Find where the given text appears and provide that cell's center as (x, y) coordinate. 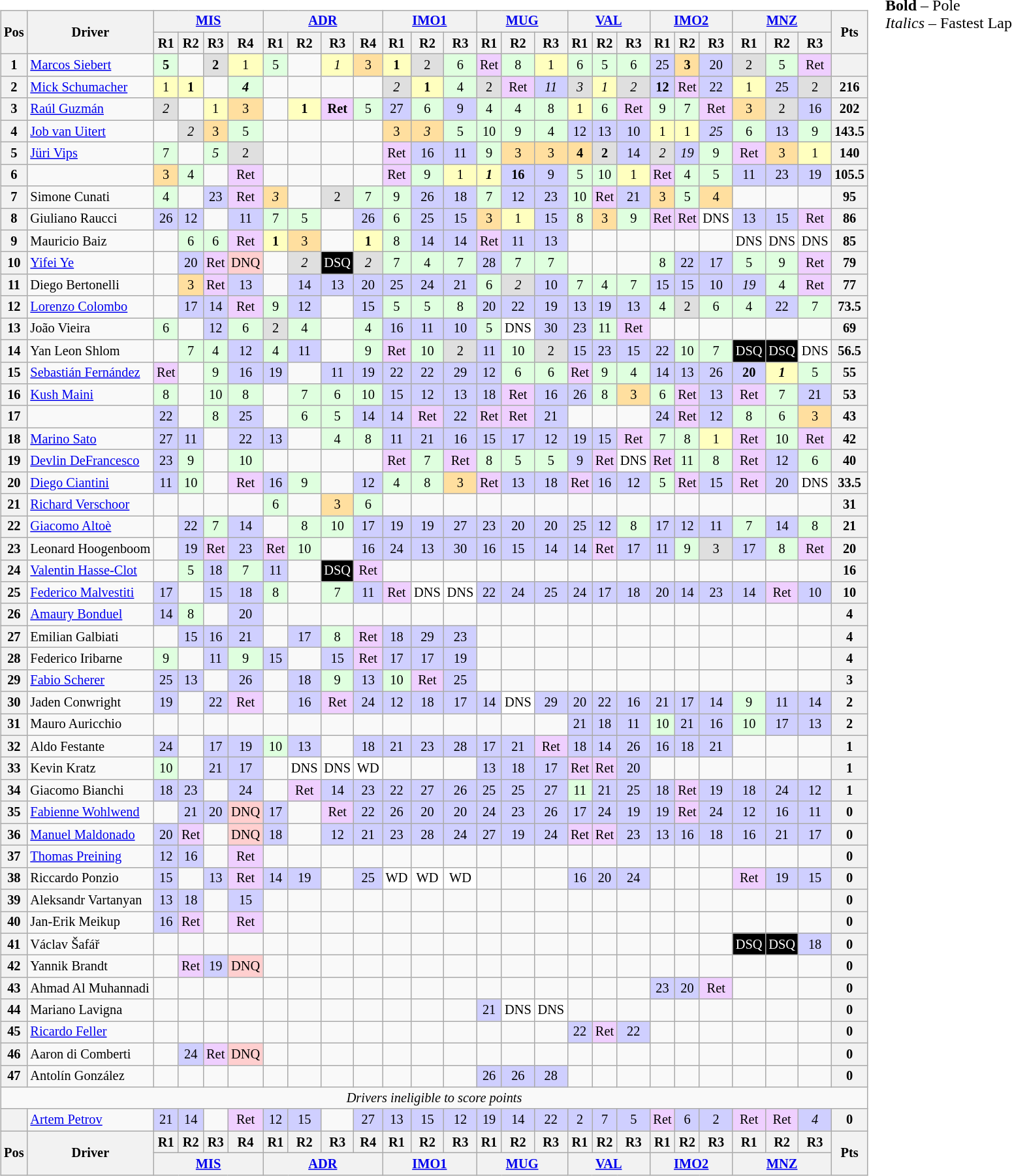
39 (14, 900)
Federico Iribarne (90, 659)
140 (849, 153)
77 (849, 285)
Devlin DeFrancesco (90, 461)
Antolín González (90, 1076)
Thomas Preining (90, 857)
Fabio Scherer (90, 680)
Václav Šafář (90, 944)
Riccardo Ponzio (90, 878)
Ricardo Feller (90, 1032)
Fabienne Wohlwend (90, 812)
38 (14, 878)
105.5 (849, 175)
Federico Malvestiti (90, 593)
Giacomo Bianchi (90, 791)
143.5 (849, 131)
Giuliano Raucci (90, 219)
79 (849, 263)
Marcos Siebert (90, 65)
Leonard Hoogenboom (90, 548)
Giacomo Altoè (90, 527)
Kevin Kratz (90, 769)
33 (14, 769)
56.5 (849, 351)
32 (14, 746)
Aleksandr Vartanyan (90, 900)
Jaden Conwright (90, 703)
Amaury Bonduel (90, 614)
33.5 (849, 483)
Richard Verschoor (90, 505)
Marino Sato (90, 439)
Sebastián Fernández (90, 373)
Aaron di Comberti (90, 1054)
95 (849, 197)
Ahmad Al Muhannadi (90, 989)
41 (14, 944)
Lorenzo Colombo (90, 307)
Artem Petrov (90, 1120)
55 (849, 373)
46 (14, 1054)
Yifei Ye (90, 263)
35 (14, 812)
202 (849, 109)
85 (849, 241)
Emilian Galbiati (90, 637)
Jan-Erik Meikup (90, 923)
Mariano Lavigna (90, 1010)
47 (14, 1076)
34 (14, 791)
João Vieira (90, 329)
53 (849, 395)
Valentin Hasse-Clot (90, 571)
Drivers ineligible to score points (434, 1098)
216 (849, 87)
Mick Schumacher (90, 87)
Yannik Brandt (90, 966)
69 (849, 329)
36 (14, 834)
37 (14, 857)
Mauricio Baiz (90, 241)
Aldo Festante (90, 746)
86 (849, 219)
Diego Bertonelli (90, 285)
Diego Ciantini (90, 483)
45 (14, 1032)
Manuel Maldonado (90, 834)
Simone Cunati (90, 197)
Mauro Auricchio (90, 725)
Kush Maini (90, 395)
Jüri Vips (90, 153)
Raúl Guzmán (90, 109)
Yan Leon Shlom (90, 351)
Job van Uitert (90, 131)
73.5 (849, 307)
44 (14, 1010)
